Return the (x, y) coordinate for the center point of the cell that contains the specified text.  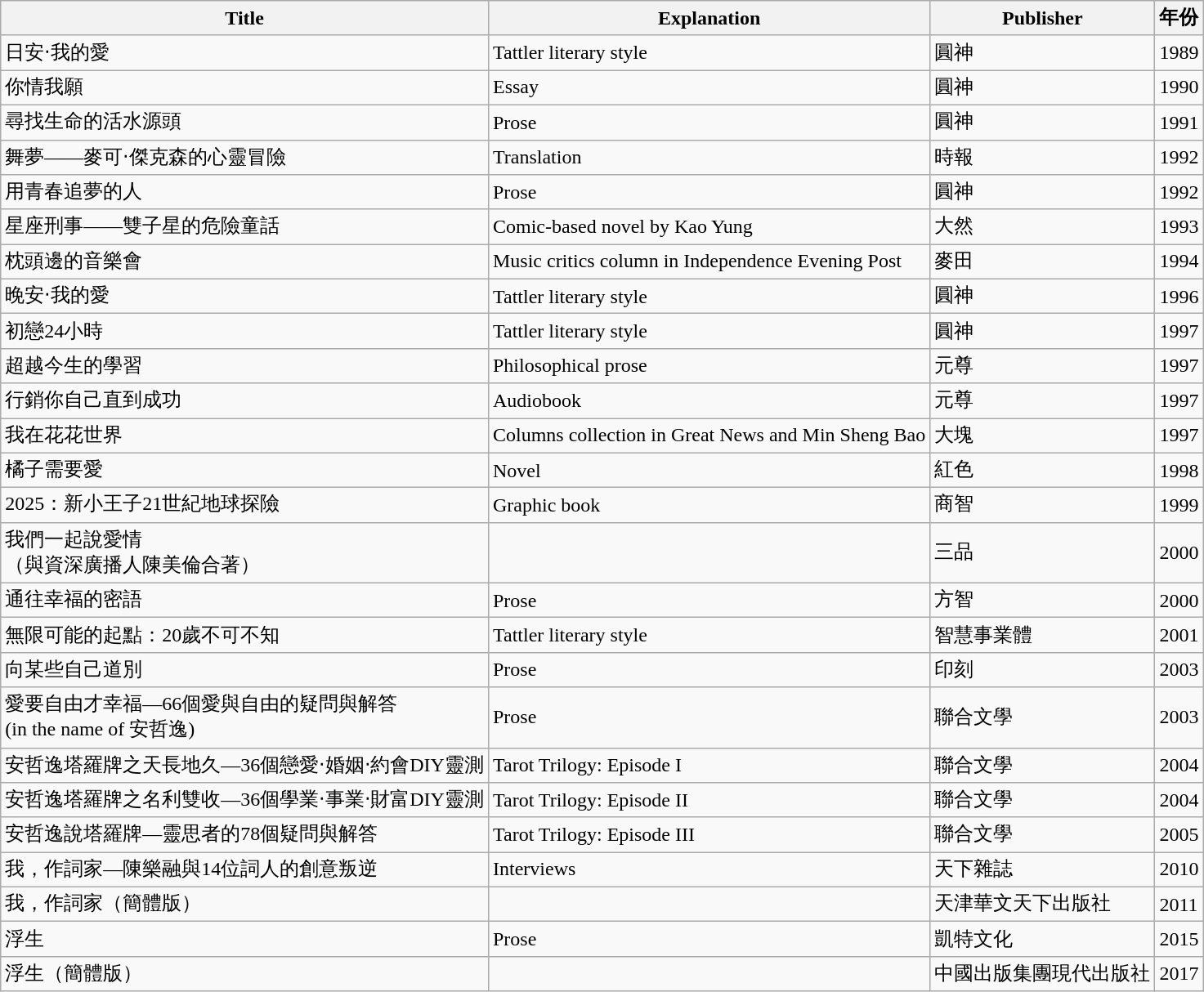
晚安‧我的愛 (245, 296)
枕頭邊的音樂會 (245, 261)
無限可能的起點：20歲不可不知 (245, 636)
1998 (1179, 471)
天下雜誌 (1043, 869)
Music critics column in Independence Evening Post (709, 261)
大塊 (1043, 436)
2001 (1179, 636)
浮生 (245, 940)
2005 (1179, 835)
Tarot Trilogy: Episode I (709, 765)
1991 (1179, 123)
1994 (1179, 261)
Graphic book (709, 505)
2011 (1179, 904)
天津華文天下出版社 (1043, 904)
Explanation (709, 18)
印刻 (1043, 670)
Philosophical prose (709, 366)
智慧事業體 (1043, 636)
浮生（簡體版） (245, 974)
超越今生的學習 (245, 366)
向某些自己道別 (245, 670)
星座刑事——雙子星的危險童話 (245, 227)
橘子需要愛 (245, 471)
Essay (709, 88)
行銷你自己直到成功 (245, 400)
Tarot Trilogy: Episode II (709, 801)
愛要自由才幸福—66個愛與自由的疑問與解答(in the name of 安哲逸) (245, 717)
你情我願 (245, 88)
商智 (1043, 505)
1993 (1179, 227)
2017 (1179, 974)
Comic-based novel by Kao Yung (709, 227)
Tarot Trilogy: Episode III (709, 835)
方智 (1043, 600)
安哲逸塔羅牌之名利雙收—36個學業‧事業‧財富DIY靈測 (245, 801)
舞夢——麥可‧傑克森的心靈冒險 (245, 157)
我在花花世界 (245, 436)
我們一起說愛情（與資深廣播人陳美倫合著） (245, 552)
年份 (1179, 18)
通往幸福的密語 (245, 600)
Columns collection in Great News and Min Sheng Bao (709, 436)
安哲逸說塔羅牌—靈思者的78個疑問與解答 (245, 835)
初戀24小時 (245, 332)
Title (245, 18)
我，作詞家—陳樂融與14位詞人的創意叛逆 (245, 869)
日安‧我的愛 (245, 52)
三品 (1043, 552)
中國出版集團現代出版社 (1043, 974)
1989 (1179, 52)
Interviews (709, 869)
2015 (1179, 940)
時報 (1043, 157)
尋找生命的活水源頭 (245, 123)
安哲逸塔羅牌之天長地久—36個戀愛‧婚姻‧約會DIY靈測 (245, 765)
2010 (1179, 869)
大然 (1043, 227)
凱特文化 (1043, 940)
Translation (709, 157)
麥田 (1043, 261)
1996 (1179, 296)
1990 (1179, 88)
我，作詞家（簡體版） (245, 904)
2025：新小王子21世紀地球探險 (245, 505)
Audiobook (709, 400)
Publisher (1043, 18)
用青春追夢的人 (245, 193)
紅色 (1043, 471)
1999 (1179, 505)
Novel (709, 471)
